Identify which cell holds the provided text, then report its [X, Y] central coordinate. 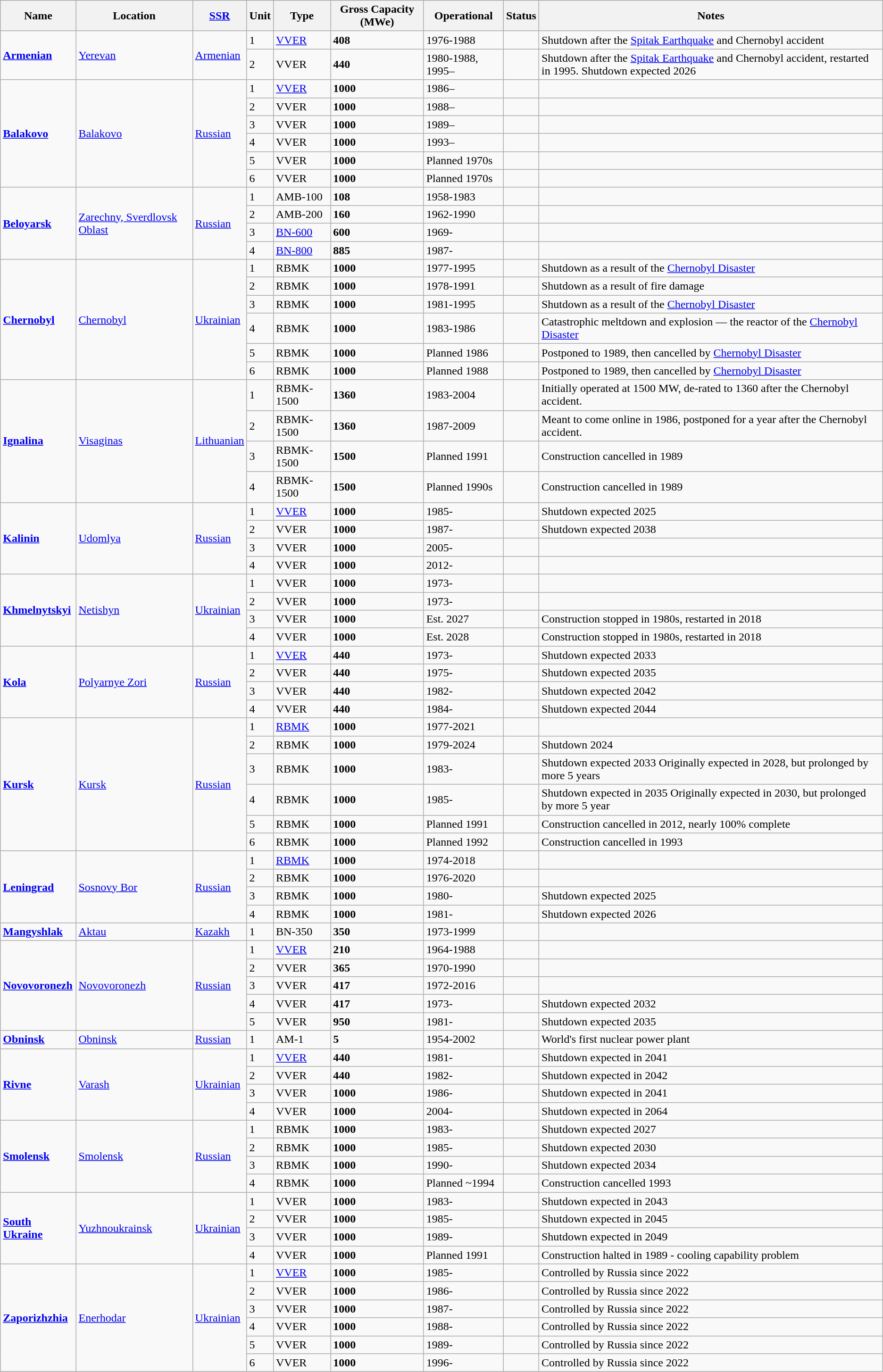
Notes [710, 16]
Zaporizhzhia [38, 1318]
Name [38, 16]
Beloyarsk [38, 223]
Unit [260, 16]
BN-600 [302, 232]
Est. 2027 [463, 619]
2012- [463, 565]
Visaginas [134, 441]
Shutdown expected 2033 Originally expected in 2028, but prolonged by more 5 years [710, 769]
Shutdown expected in 2042 [710, 1075]
1976-1988 [463, 40]
AM-1 [302, 1039]
Status [521, 16]
Meant to come online in 1986, postponed for a year after the Chernobyl accident. [710, 425]
Kalinin [38, 538]
1962-1990 [463, 214]
950 [377, 1022]
1954-2002 [463, 1039]
Shutdown after the Spitak Earthquake and Chernobyl accident, restarted in 1995. Shutdown expected 2026 [710, 64]
Shutdown expected in 2064 [710, 1111]
1977-2021 [463, 727]
Construction cancelled in 1993 [710, 842]
Aktau [134, 932]
108 [377, 196]
600 [377, 232]
Shutdown expected in 2035 Originally expected in 2030, but prolonged by more 5 year [710, 800]
Udomlya [134, 538]
Planned 1988 [463, 371]
408 [377, 40]
Planned 1990s [463, 487]
1996- [463, 1363]
BN-350 [302, 932]
Shutdown as a result of fire damage [710, 286]
Shutdown expected 2038 [710, 529]
SSR [220, 16]
Type [302, 16]
1972-2016 [463, 986]
Shutdown expected 2030 [710, 1147]
Construction cancelled 1993 [710, 1183]
Shutdown expected 2026 [710, 914]
Lithuanian [220, 441]
Planned 1992 [463, 842]
350 [377, 932]
1990- [463, 1165]
1970-1990 [463, 968]
160 [377, 214]
1977-1995 [463, 268]
Shutdown expected 2044 [710, 709]
Shutdown expected in 2043 [710, 1201]
Shutdown expected 2032 [710, 1004]
Est. 2028 [463, 637]
1987-2009 [463, 425]
World's first nuclear power plant [710, 1039]
Kola [38, 682]
1983-1986 [463, 328]
Shutdown expected 2034 [710, 1165]
AMB-200 [302, 214]
1958-1983 [463, 196]
Polyarnye Zori [134, 682]
Shutdown expected 2027 [710, 1129]
South Ukraine [38, 1228]
Shutdown expected in 2045 [710, 1219]
Construction halted in 1989 - cooling capability problem [710, 1255]
1973-1999 [463, 932]
1974-2018 [463, 860]
Khmelnytskyi [38, 610]
2004- [463, 1111]
1964-1988 [463, 950]
Leningrad [38, 887]
2005- [463, 547]
Operational [463, 16]
1981-1995 [463, 304]
1979-2024 [463, 745]
Shutdown expected in 2049 [710, 1237]
1978-1991 [463, 286]
Shutdown after the Spitak Earthquake and Chernobyl accident [710, 40]
Shutdown expected 2042 [710, 691]
1988- [463, 1327]
Zarechny, Sverdlovsk Oblast [134, 223]
1989– [463, 125]
1976-2020 [463, 878]
Planned 1986 [463, 353]
Shutdown 2024 [710, 745]
365 [377, 968]
1986– [463, 89]
Initially operated at 1500 MW, de-rated to 1360 after the Chernobyl accident. [710, 395]
885 [377, 250]
Yerevan [134, 56]
1988– [463, 107]
Construction cancelled in 2012, nearly 100% complete [710, 824]
Enerhodar [134, 1318]
Mangyshlak [38, 932]
1975- [463, 673]
Netishyn [134, 610]
Varash [134, 1084]
1984- [463, 709]
Planned ~1994 [463, 1183]
1980- [463, 896]
AMB-100 [302, 196]
Shutdown expected 2033 [710, 655]
1980-1988, 1995– [463, 64]
Kazakh [220, 932]
210 [377, 950]
1983-2004 [463, 395]
Ignalina [38, 441]
1969- [463, 232]
Yuzhnoukrainsk [134, 1228]
Rivne [38, 1084]
Gross Capacity (MWe) [377, 16]
1993– [463, 142]
Catastrophic meltdown and explosion — the reactor of the Chernobyl Disaster [710, 328]
Location [134, 16]
Sosnovy Bor [134, 887]
BN-800 [302, 250]
